Return the (x, y) coordinate for the center point of the cell that contains the specified text.  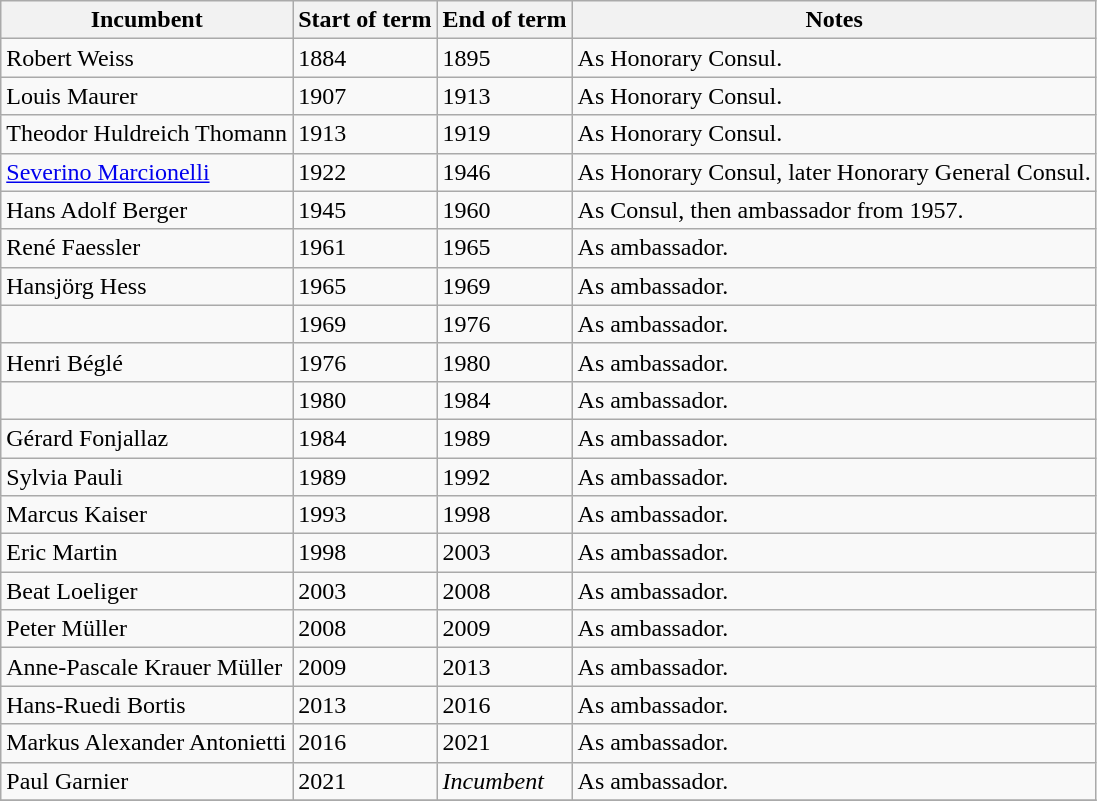
Markus Alexander Antonietti (147, 743)
Peter Müller (147, 629)
Beat Loeliger (147, 591)
1922 (365, 172)
René Faessler (147, 248)
Notes (834, 20)
1945 (365, 210)
1946 (504, 172)
1884 (365, 58)
Theodor Huldreich Thomann (147, 134)
Hans-Ruedi Bortis (147, 705)
As Honorary Consul, later Honorary General Consul. (834, 172)
Start of term (365, 20)
Anne-Pascale Krauer Müller (147, 667)
Eric Martin (147, 553)
Marcus Kaiser (147, 515)
Paul Garnier (147, 781)
As Consul, then ambassador from 1957. (834, 210)
Henri Béglé (147, 362)
1992 (504, 477)
1895 (504, 58)
1907 (365, 96)
1960 (504, 210)
Louis Maurer (147, 96)
Hansjörg Hess (147, 286)
1993 (365, 515)
Gérard Fonjallaz (147, 438)
Sylvia Pauli (147, 477)
End of term (504, 20)
1919 (504, 134)
1961 (365, 248)
Hans Adolf Berger (147, 210)
Robert Weiss (147, 58)
Severino Marcionelli (147, 172)
